Detect which cell encompasses the target text, then output its (x, y) center coordinate. 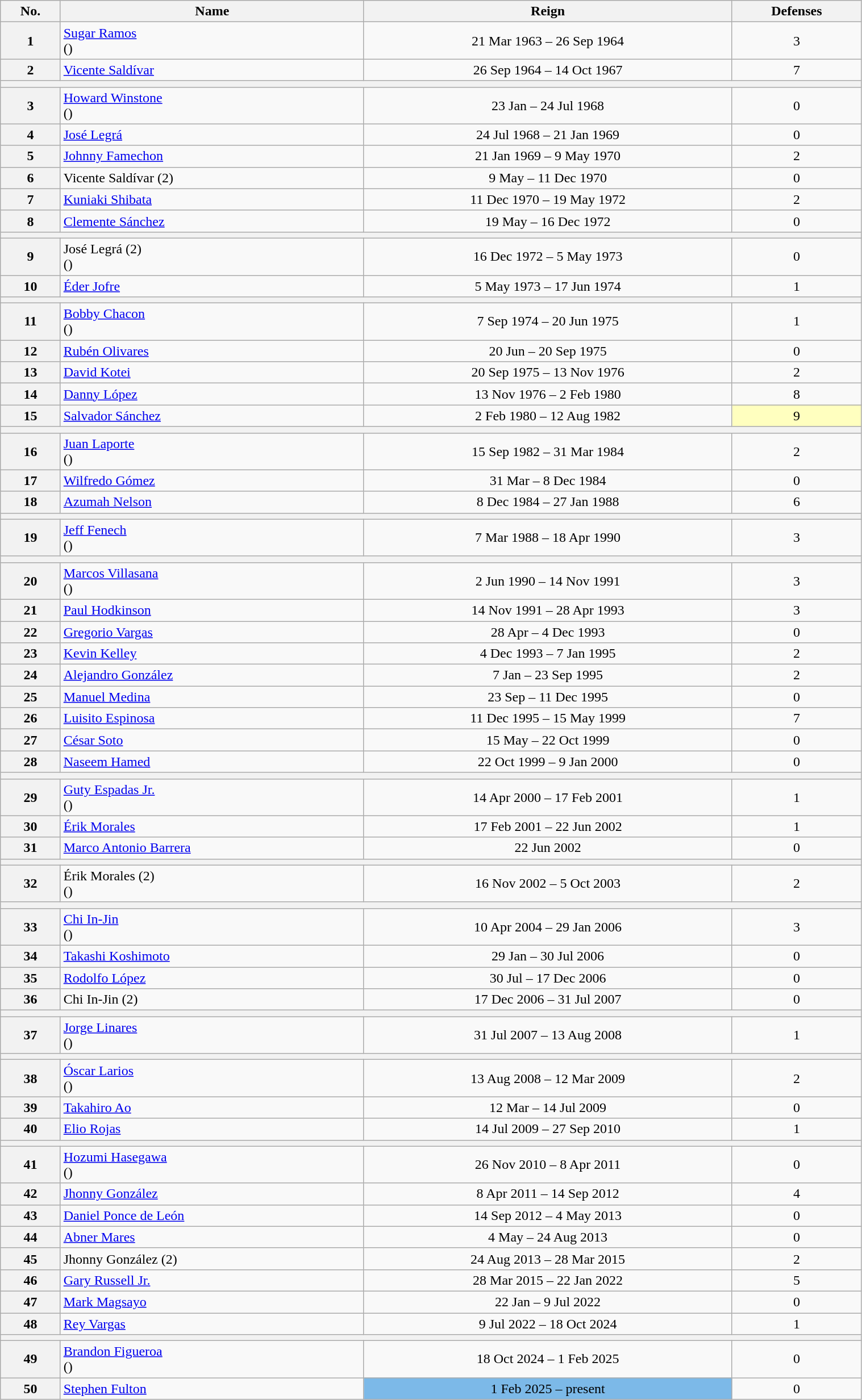
Paul Hodkinson (212, 610)
28 Apr – 4 Dec 1993 (548, 632)
29 (31, 797)
20 Jun – 20 Sep 1975 (548, 351)
Salvador Sánchez (212, 416)
40 (31, 1129)
37 (31, 1035)
Howard Winstone() (212, 106)
14 Apr 2000 – 17 Feb 2001 (548, 797)
Gregorio Vargas (212, 632)
7 Jan – 23 Sep 1995 (548, 675)
Sugar Ramos() (212, 41)
Vicente Saldívar (212, 70)
Rubén Olivares (212, 351)
Wilfredo Gómez (212, 480)
Azumah Nelson (212, 502)
17 Dec 2006 – 31 Jul 2007 (548, 1000)
20 Sep 1975 – 13 Nov 1976 (548, 373)
César Soto (212, 740)
11 Dec 1995 – 15 May 1999 (548, 718)
Reign (548, 11)
25 (31, 697)
Stephen Fulton (212, 1389)
16 Nov 2002 – 5 Oct 2003 (548, 884)
José Legrá (212, 135)
15 (31, 416)
41 (31, 1164)
26 (31, 718)
14 (31, 394)
31 Mar – 8 Dec 1984 (548, 480)
22 Oct 1999 – 9 Jan 2000 (548, 762)
23 Jan – 24 Jul 1968 (548, 106)
39 (31, 1108)
30 (31, 826)
Éder Jofre (212, 286)
28 (31, 762)
23 (31, 654)
10 Apr 2004 – 29 Jan 2006 (548, 927)
Jhonny González (212, 1194)
Rodolfo López (212, 977)
8 Dec 1984 – 27 Jan 1988 (548, 502)
Chi In-Jin() (212, 927)
Jorge Linares() (212, 1035)
Johnny Famechon (212, 156)
30 Jul – 17 Dec 2006 (548, 977)
46 (31, 1280)
21 (31, 610)
Name (212, 11)
Óscar Larios() (212, 1078)
Alejandro González (212, 675)
7 Mar 1988 – 18 Apr 1990 (548, 537)
Gary Russell Jr. (212, 1280)
11 (31, 321)
15 Sep 1982 – 31 Mar 1984 (548, 451)
Vicente Saldívar (2) (212, 178)
Jhonny González (2) (212, 1259)
4 May – 24 Aug 2013 (548, 1237)
13 Aug 2008 – 12 Mar 2009 (548, 1078)
Clemente Sánchez (212, 221)
50 (31, 1389)
49 (31, 1360)
David Kotei (212, 373)
24 Aug 2013 – 28 Mar 2015 (548, 1259)
47 (31, 1302)
Manuel Medina (212, 697)
18 Oct 2024 – 1 Feb 2025 (548, 1360)
29 Jan – 30 Jul 2006 (548, 956)
26 Sep 1964 – 14 Oct 1967 (548, 70)
11 Dec 1970 – 19 May 1972 (548, 199)
16 (31, 451)
Guty Espadas Jr.() (212, 797)
32 (31, 884)
4 Dec 1993 – 7 Jan 1995 (548, 654)
José Legrá (2)() (212, 257)
21 Mar 1963 – 26 Sep 1964 (548, 41)
22 (31, 632)
44 (31, 1237)
16 Dec 1972 – 5 May 1973 (548, 257)
Kevin Kelley (212, 654)
7 Sep 1974 – 20 Jun 1975 (548, 321)
Érik Morales (212, 826)
9 May – 11 Dec 1970 (548, 178)
Chi In-Jin (2) (212, 1000)
17 Feb 2001 – 22 Jun 2002 (548, 826)
9 Jul 2022 – 18 Oct 2024 (548, 1324)
33 (31, 927)
22 Jun 2002 (548, 848)
38 (31, 1078)
Jeff Fenech() (212, 537)
31 (31, 848)
43 (31, 1215)
45 (31, 1259)
27 (31, 740)
Danny López (212, 394)
14 Nov 1991 – 28 Apr 1993 (548, 610)
Mark Magsayo (212, 1302)
34 (31, 956)
14 Jul 2009 – 27 Sep 2010 (548, 1129)
Takahiro Ao (212, 1108)
Naseem Hamed (212, 762)
31 Jul 2007 – 13 Aug 2008 (548, 1035)
Daniel Ponce de León (212, 1215)
Bobby Chacon() (212, 321)
24 (31, 675)
1 Feb 2025 – present (548, 1389)
Érik Morales (2) () (212, 884)
12 (31, 351)
15 May – 22 Oct 1999 (548, 740)
42 (31, 1194)
Takashi Koshimoto (212, 956)
36 (31, 1000)
Abner Mares (212, 1237)
Defenses (797, 11)
2 Jun 1990 – 14 Nov 1991 (548, 580)
Brandon Figueroa() (212, 1360)
48 (31, 1324)
Marco Antonio Barrera (212, 848)
2 Feb 1980 – 12 Aug 1982 (548, 416)
Luisito Espinosa (212, 718)
18 (31, 502)
19 May – 16 Dec 1972 (548, 221)
24 Jul 1968 – 21 Jan 1969 (548, 135)
35 (31, 977)
No. (31, 11)
Juan Laporte() (212, 451)
26 Nov 2010 – 8 Apr 2011 (548, 1164)
Kuniaki Shibata (212, 199)
22 Jan – 9 Jul 2022 (548, 1302)
Rey Vargas (212, 1324)
13 Nov 1976 – 2 Feb 1980 (548, 394)
Hozumi Hasegawa() (212, 1164)
Elio Rojas (212, 1129)
8 Apr 2011 – 14 Sep 2012 (548, 1194)
Marcos Villasana() (212, 580)
14 Sep 2012 – 4 May 2013 (548, 1215)
20 (31, 580)
12 Mar – 14 Jul 2009 (548, 1108)
13 (31, 373)
21 Jan 1969 – 9 May 1970 (548, 156)
17 (31, 480)
10 (31, 286)
28 Mar 2015 – 22 Jan 2022 (548, 1280)
23 Sep – 11 Dec 1995 (548, 697)
5 May 1973 – 17 Jun 1974 (548, 286)
19 (31, 537)
